Provide the [X, Y] coordinate of the cell's center where the given text is located.  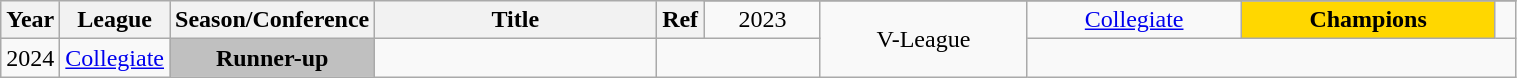
Champions [1368, 20]
League [115, 20]
V-League [923, 39]
2024 [30, 58]
Runner-up [272, 58]
Season/Conference [272, 20]
2023 [762, 20]
Year [30, 20]
Ref [680, 20]
Title [516, 20]
